For the text-containing cell, return its midpoint in (x, y) coordinate format. 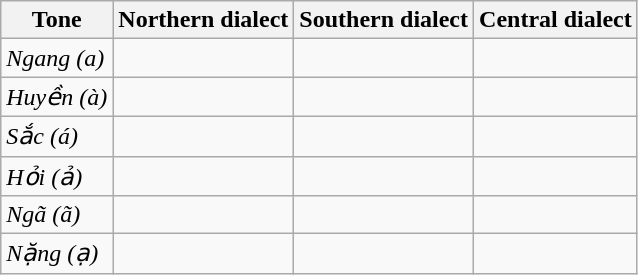
Northern dialect (204, 20)
Ngã (ã) (57, 215)
Ngang (a) (57, 58)
Huyền (à) (57, 97)
Southern dialect (384, 20)
Hỏi (ả) (57, 176)
Nặng (ạ) (57, 254)
Tone (57, 20)
Central dialect (556, 20)
Sắc (á) (57, 136)
